Locate the cell with the specified text and output its (X, Y) center coordinate. 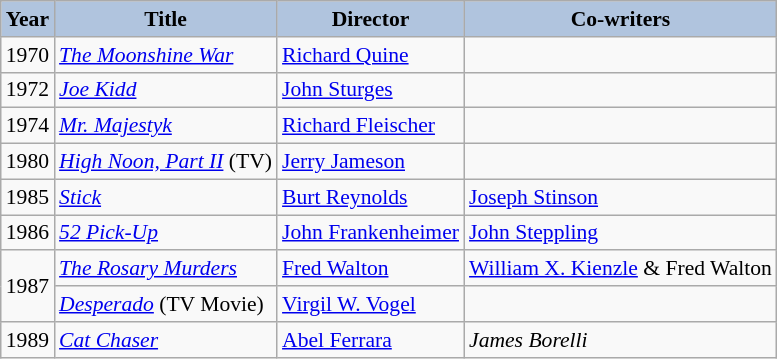
Fred Walton (370, 269)
1980 (28, 162)
Joseph Stinson (620, 197)
Abel Ferrara (370, 340)
William X. Kienzle & Fred Walton (620, 269)
Joe Kidd (166, 90)
James Borelli (620, 340)
1974 (28, 126)
The Rosary Murders (166, 269)
1987 (28, 286)
Desperado (TV Movie) (166, 304)
1985 (28, 197)
52 Pick-Up (166, 233)
1970 (28, 55)
Richard Quine (370, 55)
Richard Fleischer (370, 126)
John Steppling (620, 233)
1989 (28, 340)
Virgil W. Vogel (370, 304)
The Moonshine War (166, 55)
Jerry Jameson (370, 162)
Year (28, 19)
Mr. Majestyk (166, 126)
1972 (28, 90)
Title (166, 19)
John Sturges (370, 90)
Co-writers (620, 19)
Cat Chaser (166, 340)
High Noon, Part II (TV) (166, 162)
Director (370, 19)
1986 (28, 233)
Stick (166, 197)
John Frankenheimer (370, 233)
Burt Reynolds (370, 197)
